Return the (x, y) coordinate for the center point of the cell that contains the specified text.  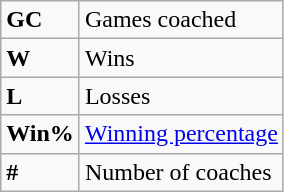
Number of coaches (181, 172)
Wins (181, 58)
L (40, 96)
Losses (181, 96)
W (40, 58)
# (40, 172)
GC (40, 20)
Games coached (181, 20)
Winning percentage (181, 134)
Win% (40, 134)
